For the text-containing cell, return its midpoint in (X, Y) coordinate format. 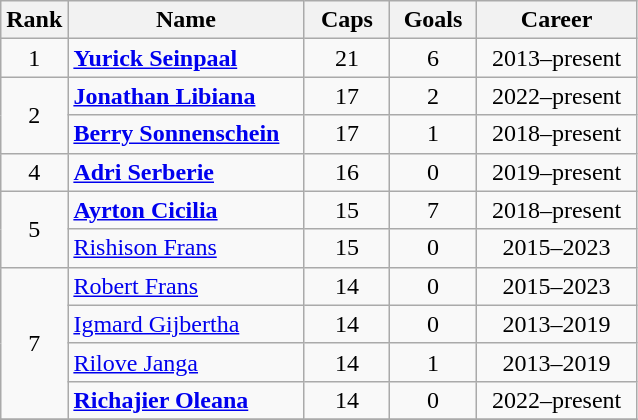
Richajier Oleana (186, 400)
Adri Serberie (186, 172)
Caps (347, 20)
Career (556, 20)
Igmard Gijbertha (186, 324)
Yurick Seinpaal (186, 58)
16 (347, 172)
Berry Sonnenschein (186, 134)
4 (34, 172)
21 (347, 58)
6 (433, 58)
2013–present (556, 58)
Jonathan Libiana (186, 96)
Ayrton Cicilia (186, 210)
Rishison Frans (186, 248)
Rank (34, 20)
Robert Frans (186, 286)
Rilove Janga (186, 362)
2019–present (556, 172)
Goals (433, 20)
5 (34, 229)
Name (186, 20)
